Output the [X, Y] coordinate of the center of the cell containing the given text.  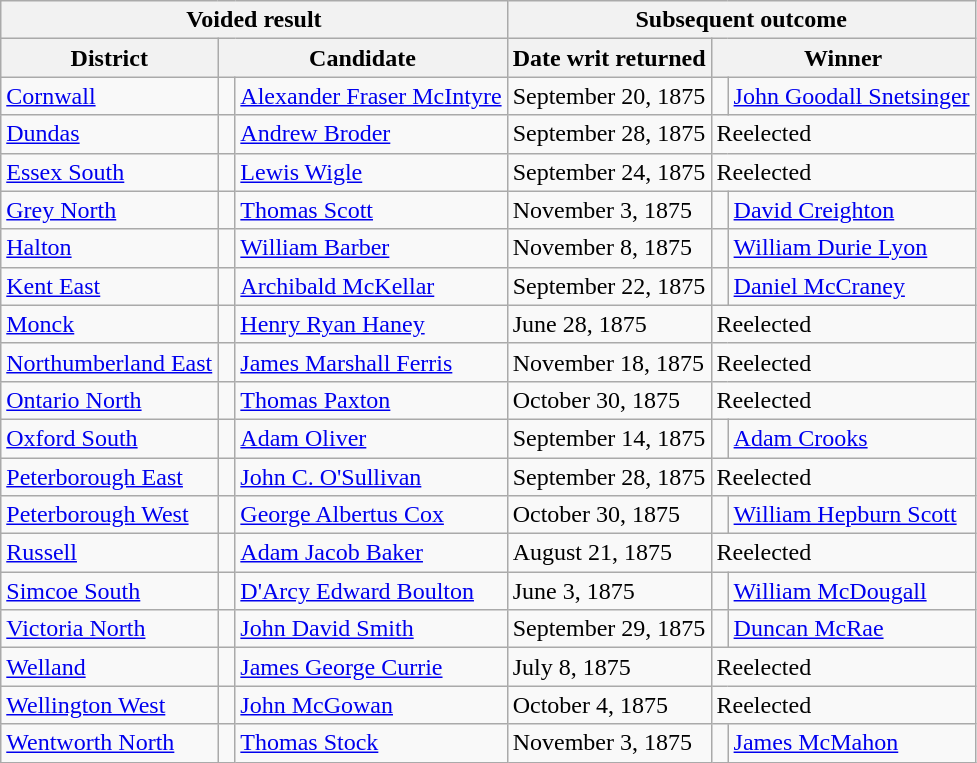
Henry Ryan Haney [371, 324]
Welland [110, 667]
Date writ returned [609, 58]
Andrew Broder [371, 134]
September 20, 1875 [609, 96]
September 29, 1875 [609, 629]
August 21, 1875 [609, 553]
William Durie Lyon [852, 248]
John Goodall Snetsinger [852, 96]
Adam Crooks [852, 438]
June 3, 1875 [609, 591]
November 8, 1875 [609, 248]
October 4, 1875 [609, 705]
William McDougall [852, 591]
Dundas [110, 134]
David Creighton [852, 210]
Wentworth North [110, 743]
Monck [110, 324]
Winner [843, 58]
Cornwall [110, 96]
James Marshall Ferris [371, 362]
July 8, 1875 [609, 667]
Thomas Paxton [371, 400]
September 22, 1875 [609, 286]
James McMahon [852, 743]
Wellington West [110, 705]
Candidate [362, 58]
John McGowan [371, 705]
George Albertus Cox [371, 515]
Lewis Wigle [371, 172]
Alexander Fraser McIntyre [371, 96]
September 14, 1875 [609, 438]
D'Arcy Edward Boulton [371, 591]
William Barber [371, 248]
Adam Jacob Baker [371, 553]
John C. O'Sullivan [371, 477]
Archibald McKellar [371, 286]
Kent East [110, 286]
June 28, 1875 [609, 324]
Grey North [110, 210]
James George Currie [371, 667]
November 18, 1875 [609, 362]
John David Smith [371, 629]
September 24, 1875 [609, 172]
District [110, 58]
Oxford South [110, 438]
Daniel McCraney [852, 286]
Simcoe South [110, 591]
Halton [110, 248]
Thomas Scott [371, 210]
Subsequent outcome [741, 20]
Victoria North [110, 629]
Northumberland East [110, 362]
Essex South [110, 172]
Thomas Stock [371, 743]
Russell [110, 553]
Voided result [254, 20]
Adam Oliver [371, 438]
Ontario North [110, 400]
Duncan McRae [852, 629]
Peterborough West [110, 515]
Peterborough East [110, 477]
William Hepburn Scott [852, 515]
